For the text-containing cell, return its midpoint in [x, y] coordinate format. 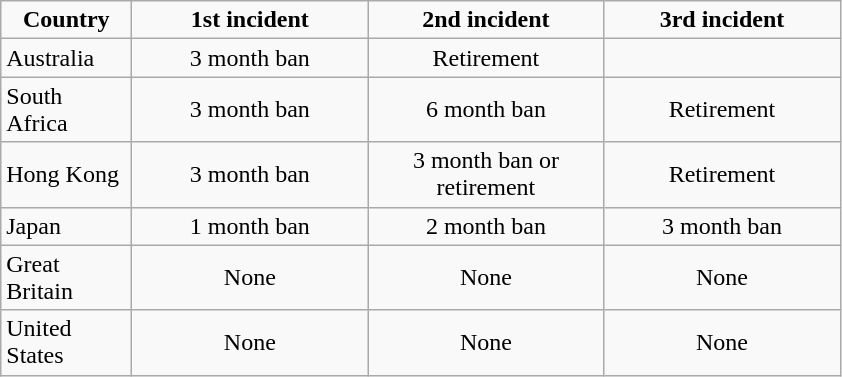
Hong Kong [66, 174]
1st incident [250, 20]
1 month ban [250, 226]
Japan [66, 226]
United States [66, 342]
3rd incident [722, 20]
Country [66, 20]
South Africa [66, 110]
Great Britain [66, 278]
3 month ban or retirement [486, 174]
2nd incident [486, 20]
Australia [66, 58]
6 month ban [486, 110]
2 month ban [486, 226]
